Locate the cell with the specified text and output its (x, y) center coordinate. 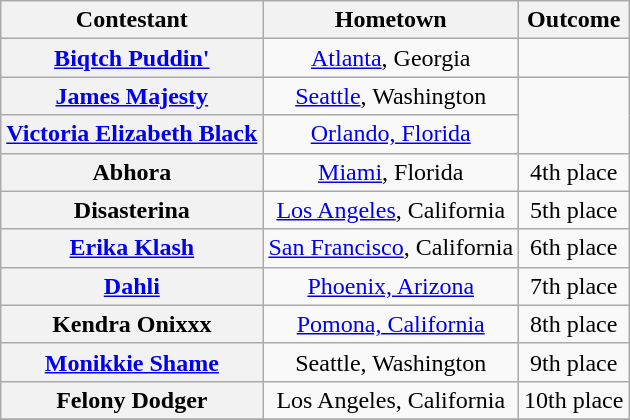
Biqtch Puddin' (132, 58)
5th place (574, 210)
Disasterina (132, 210)
9th place (574, 362)
4th place (574, 172)
7th place (574, 286)
Kendra Onixxx (132, 324)
Felony Dodger (132, 400)
Erika Klash (132, 248)
Monikkie Shame (132, 362)
James Majesty (132, 96)
Contestant (132, 20)
Hometown (391, 20)
Outcome (574, 20)
Pomona, California (391, 324)
8th place (574, 324)
Orlando, Florida (391, 134)
Dahli (132, 286)
Miami, Florida (391, 172)
10th place (574, 400)
San Francisco, California (391, 248)
6th place (574, 248)
Victoria Elizabeth Black (132, 134)
Atlanta, Georgia (391, 58)
Phoenix, Arizona (391, 286)
Abhora (132, 172)
